Capture the cell that displays the provided text and extract its [x, y] central coordinate. 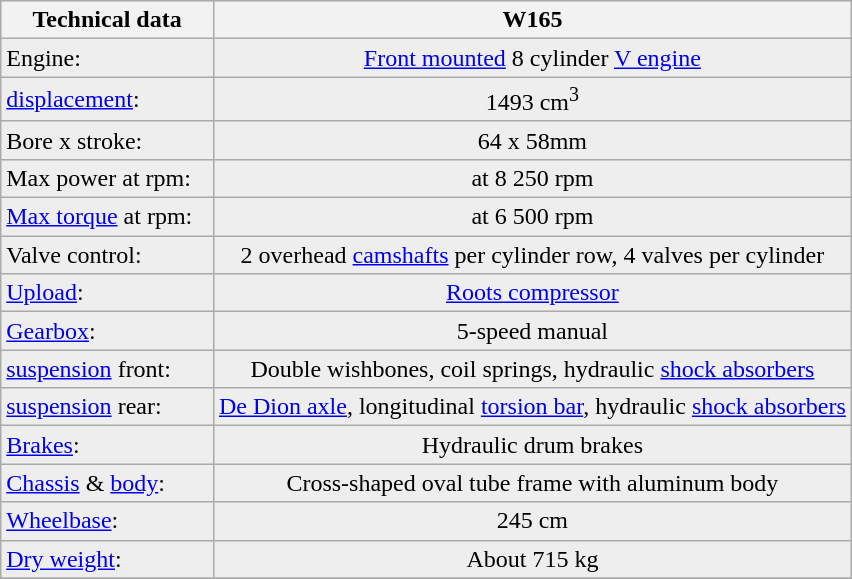
Engine: [108, 58]
Max torque at rpm: [108, 217]
1493 cm3 [532, 100]
De Dion axle, longitudinal torsion bar, hydraulic shock absorbers [532, 407]
displacement: [108, 100]
2 overhead camshafts per cylinder row, 4 valves per cylinder [532, 255]
Gearbox: [108, 331]
Upload: [108, 293]
245 cm [532, 521]
at 8 250 rpm [532, 178]
Wheelbase: [108, 521]
Brakes: [108, 445]
Dry weight: [108, 559]
Valve control: [108, 255]
Max power at rpm: [108, 178]
Double wishbones, coil springs, hydraulic shock absorbers [532, 369]
Bore x stroke: [108, 140]
64 x 58mm [532, 140]
suspension rear: [108, 407]
W165 [532, 20]
Chassis & body: [108, 483]
Hydraulic drum brakes [532, 445]
About 715 kg [532, 559]
Roots compressor [532, 293]
suspension front: [108, 369]
5-speed manual [532, 331]
Cross-shaped oval tube frame with aluminum body [532, 483]
Front mounted 8 cylinder V engine [532, 58]
at 6 500 rpm [532, 217]
Technical data [108, 20]
